Locate the cell with the specified text and output its [X, Y] center coordinate. 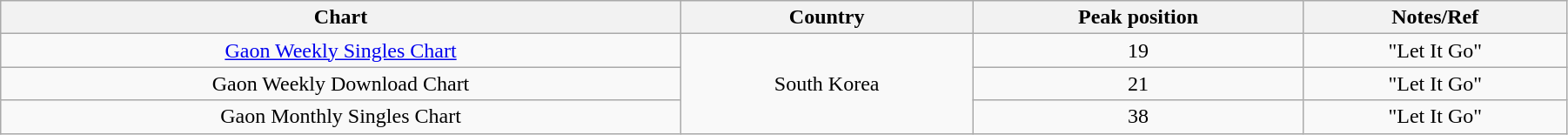
21 [1138, 84]
Peak position [1138, 17]
Gaon Weekly Singles Chart [341, 51]
Notes/Ref [1435, 17]
South Korea [827, 84]
19 [1138, 51]
38 [1138, 117]
Gaon Monthly Singles Chart [341, 117]
Country [827, 17]
Gaon Weekly Download Chart [341, 84]
Chart [341, 17]
